Return the (x, y) coordinate for the center point of the cell that contains the specified text.  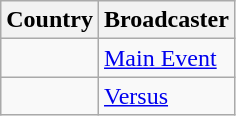
Versus (166, 96)
Broadcaster (166, 20)
Main Event (166, 58)
Country (50, 20)
